Capture the cell that displays the provided text and extract its [X, Y] central coordinate. 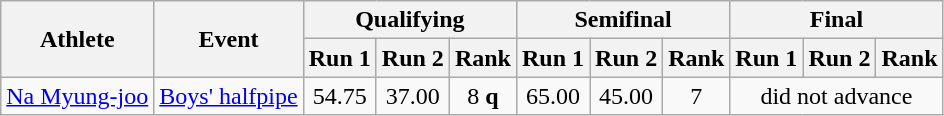
Semifinal [622, 20]
8 q [482, 96]
45.00 [626, 96]
54.75 [340, 96]
65.00 [552, 96]
Qualifying [410, 20]
did not advance [836, 96]
37.00 [412, 96]
Na Myung-joo [78, 96]
Event [228, 39]
Athlete [78, 39]
7 [696, 96]
Final [836, 20]
Boys' halfpipe [228, 96]
